Determine the [X, Y] coordinate at the center of the cell enclosing the given text.  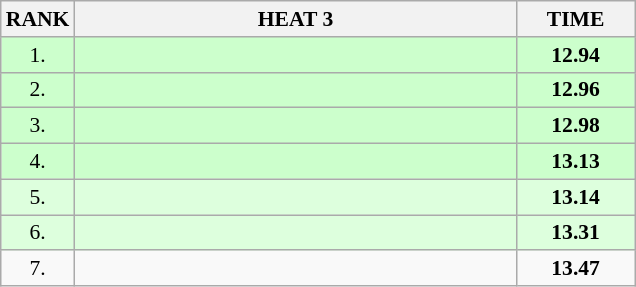
12.96 [576, 90]
3. [38, 126]
HEAT 3 [295, 19]
6. [38, 233]
7. [38, 269]
12.98 [576, 126]
13.47 [576, 269]
RANK [38, 19]
TIME [576, 19]
13.31 [576, 233]
5. [38, 197]
12.94 [576, 55]
2. [38, 90]
13.14 [576, 197]
4. [38, 162]
1. [38, 55]
13.13 [576, 162]
